Identify which cell holds the provided text, then report its (X, Y) central coordinate. 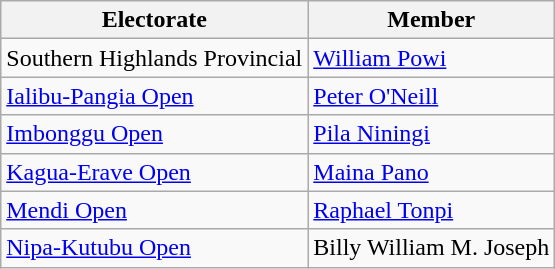
Southern Highlands Provincial (154, 58)
Nipa-Kutubu Open (154, 248)
Raphael Tonpi (432, 210)
Mendi Open (154, 210)
Member (432, 20)
Kagua-Erave Open (154, 172)
Maina Pano (432, 172)
Imbonggu Open (154, 134)
Electorate (154, 20)
Billy William M. Joseph (432, 248)
Peter O'Neill (432, 96)
William Powi (432, 58)
Ialibu-Pangia Open (154, 96)
Pila Niningi (432, 134)
